Identify which cell holds the provided text, then report its (X, Y) central coordinate. 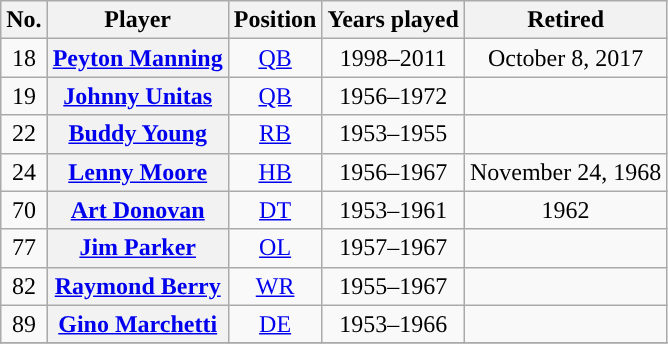
89 (24, 324)
1998–2011 (393, 58)
Gino Marchetti (138, 324)
Peyton Manning (138, 58)
HB (275, 172)
DT (275, 210)
1955–1967 (393, 286)
82 (24, 286)
1956–1967 (393, 172)
Player (138, 20)
October 8, 2017 (565, 58)
November 24, 1968 (565, 172)
Position (275, 20)
19 (24, 96)
24 (24, 172)
70 (24, 210)
Art Donovan (138, 210)
WR (275, 286)
Jim Parker (138, 248)
1953–1966 (393, 324)
77 (24, 248)
No. (24, 20)
Buddy Young (138, 134)
1956–1972 (393, 96)
RB (275, 134)
DE (275, 324)
Johnny Unitas (138, 96)
Retired (565, 20)
OL (275, 248)
Lenny Moore (138, 172)
1957–1967 (393, 248)
Raymond Berry (138, 286)
18 (24, 58)
Years played (393, 20)
1962 (565, 210)
22 (24, 134)
1953–1961 (393, 210)
1953–1955 (393, 134)
